Detect which cell encompasses the target text, then output its (x, y) center coordinate. 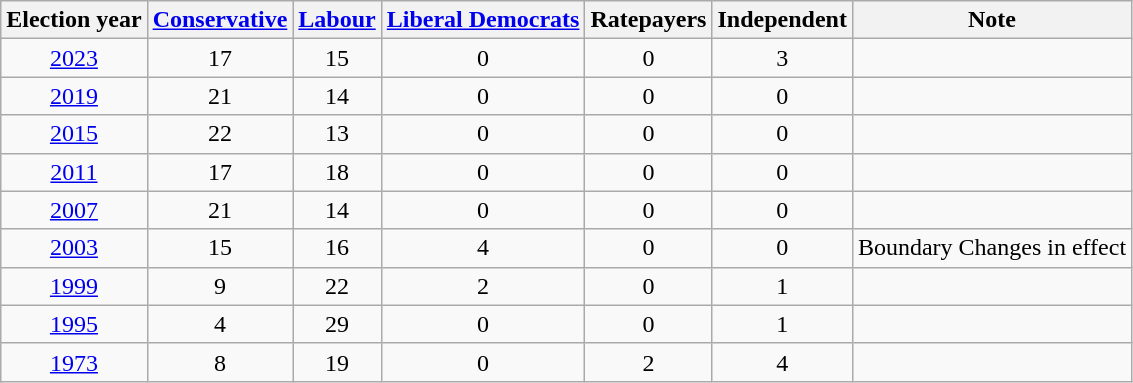
13 (337, 134)
18 (337, 172)
1995 (74, 324)
3 (782, 58)
2007 (74, 210)
29 (337, 324)
Ratepayers (648, 20)
2003 (74, 248)
9 (220, 286)
Labour (337, 20)
1973 (74, 362)
2011 (74, 172)
2015 (74, 134)
Boundary Changes in effect (992, 248)
Conservative (220, 20)
16 (337, 248)
1999 (74, 286)
Independent (782, 20)
2023 (74, 58)
Note (992, 20)
Liberal Democrats (483, 20)
8 (220, 362)
2019 (74, 96)
19 (337, 362)
Election year (74, 20)
